Locate the cell with the specified text and output its (x, y) center coordinate. 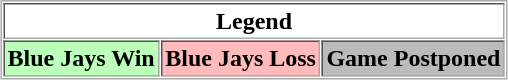
Blue Jays Win (81, 58)
Legend (254, 21)
Blue Jays Loss (241, 58)
Game Postponed (414, 58)
